Search for the cell housing the specified text and yield its [X, Y] center coordinate. 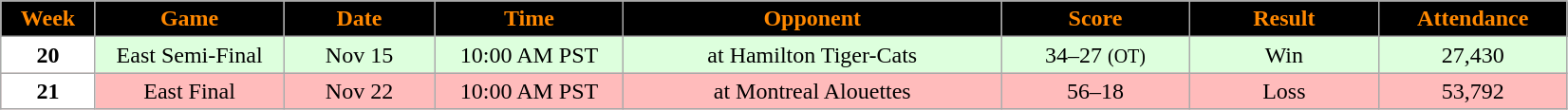
21 [47, 91]
53,792 [1473, 91]
Opponent [812, 19]
East Semi-Final [190, 55]
Game [190, 19]
Win [1283, 55]
at Hamilton Tiger-Cats [812, 55]
Week [47, 19]
Attendance [1473, 19]
27,430 [1473, 55]
Time [530, 19]
34–27 (OT) [1095, 55]
Nov 15 [359, 55]
Loss [1283, 91]
Date [359, 19]
Score [1095, 19]
Nov 22 [359, 91]
20 [47, 55]
East Final [190, 91]
56–18 [1095, 91]
at Montreal Alouettes [812, 91]
Result [1283, 19]
